Search for the cell housing the specified text and yield its (X, Y) center coordinate. 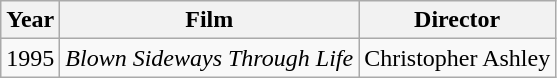
1995 (30, 58)
Director (458, 20)
Year (30, 20)
Christopher Ashley (458, 58)
Film (210, 20)
Blown Sideways Through Life (210, 58)
